Provide the [x, y] coordinate of the cell's center where the given text is located.  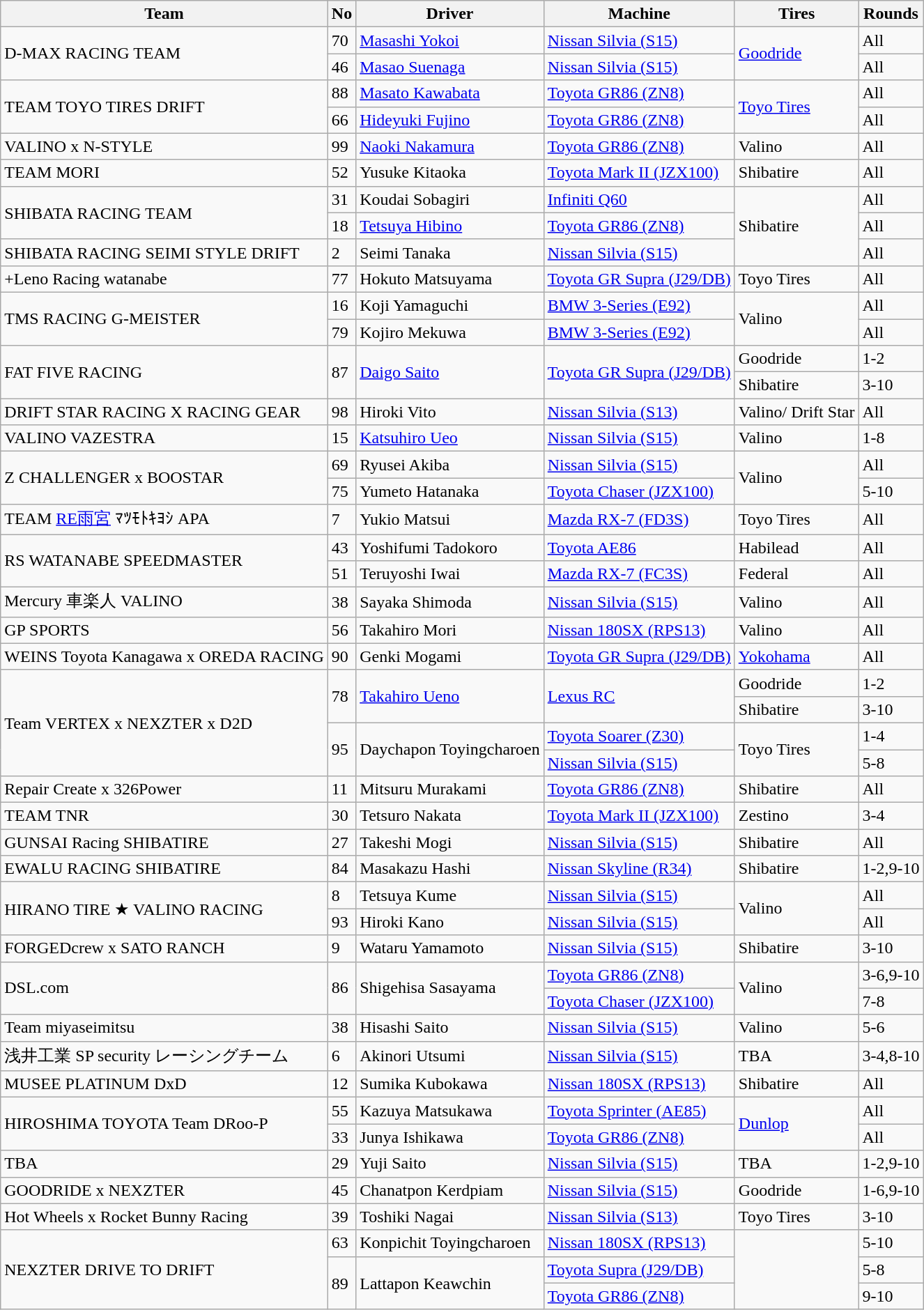
Rounds [891, 14]
29 [341, 1164]
2 [341, 252]
31 [341, 199]
Wataru Yamamoto [450, 948]
79 [341, 332]
7 [341, 520]
93 [341, 922]
98 [341, 412]
HIRANO TIRE ★ VALINO RACING [164, 909]
12 [341, 1084]
Hideyuki Fujino [450, 120]
Daychapon Toyingcharoen [450, 749]
Koji Yamaguchi [450, 305]
Machine [639, 14]
TEAM TOYO TIRES DRIFT [164, 107]
Konpichit Toyingcharoen [450, 1243]
TEAM RE雨宮 ﾏﾂﾓﾄｷﾖｼ APA [164, 520]
Masao Suenaga [450, 67]
VALINO VAZESTRA [164, 438]
Takahiro Mori [450, 630]
Yusuke Kitaoka [450, 173]
Team VERTEX x NEXZTER x D2D [164, 723]
Zestino [796, 816]
43 [341, 547]
27 [341, 842]
Habilead [796, 547]
Junya Ishikawa [450, 1137]
Yumeto Hatanaka [450, 491]
Dunlop [796, 1124]
63 [341, 1243]
Naoki Nakamura [450, 146]
33 [341, 1137]
3-4 [891, 816]
39 [341, 1217]
Katsuhiro Ueo [450, 438]
Yoshifumi Tadokoro [450, 547]
GOODRIDE x NEXZTER [164, 1190]
Team [164, 14]
Mazda RX-7 (FD3S) [639, 520]
9 [341, 948]
WEINS Toyota Kanagawa x OREDA RACING [164, 656]
3-4,8-10 [891, 1056]
Driver [450, 14]
66 [341, 120]
30 [341, 816]
Takeshi Mogi [450, 842]
55 [341, 1111]
86 [341, 988]
HIROSHIMA TOYOTA Team DRoo-P [164, 1124]
70 [341, 40]
GP SPORTS [164, 630]
84 [341, 869]
Toshiki Nagai [450, 1217]
88 [341, 93]
Yuji Saito [450, 1164]
Hisashi Saito [450, 1028]
TMS RACING G-MEISTER [164, 318]
1-8 [891, 438]
Toyota Soarer (Z30) [639, 736]
Mitsuru Murakami [450, 789]
MUSEE PLATINUM DxD [164, 1084]
6 [341, 1056]
78 [341, 696]
8 [341, 895]
1-4 [891, 736]
1-6,9-10 [891, 1190]
Mercury 車楽人 VALINO [164, 602]
52 [341, 173]
Hokuto Matsuyama [450, 279]
Tetsuya Kume [450, 895]
Akinori Utsumi [450, 1056]
GUNSAI Racing SHIBATIRE [164, 842]
Kojiro Mekuwa [450, 332]
NEXZTER DRIVE TO DRIFT [164, 1270]
Koudai Sobagiri [450, 199]
TEAM MORI [164, 173]
SHIBATA RACING SEIMI STYLE DRIFT [164, 252]
Teruyoshi Iwai [450, 574]
95 [341, 749]
51 [341, 574]
56 [341, 630]
11 [341, 789]
Toyota AE86 [639, 547]
FAT FIVE RACING [164, 372]
Repair Create x 326Power [164, 789]
87 [341, 372]
No [341, 14]
7-8 [891, 1001]
Infiniti Q60 [639, 199]
RS WATANABE SPEEDMASTER [164, 560]
75 [341, 491]
Seimi Tanaka [450, 252]
DRIFT STAR RACING X RACING GEAR [164, 412]
45 [341, 1190]
Nissan Skyline (R34) [639, 869]
Genki Mogami [450, 656]
EWALU RACING SHIBATIRE [164, 869]
Masakazu Hashi [450, 869]
+Leno Racing watanabe [164, 279]
89 [341, 1283]
SHIBATA RACING TEAM [164, 213]
77 [341, 279]
TEAM TNR [164, 816]
Takahiro Ueno [450, 696]
Yokohama [796, 656]
Hiroki Kano [450, 922]
Mazda RX-7 (FC3S) [639, 574]
Toyota Supra (J29/DB) [639, 1270]
18 [341, 226]
Masashi Yokoi [450, 40]
9-10 [891, 1296]
浅井工業 SP security レーシングチーム [164, 1056]
FORGEDcrew x SATO RANCH [164, 948]
Lexus RC [639, 696]
90 [341, 656]
46 [341, 67]
Shigehisa Sasayama [450, 988]
Federal [796, 574]
Tetsuya Hibino [450, 226]
5-6 [891, 1028]
Z CHALLENGER x BOOSTAR [164, 478]
Toyota Sprinter (AE85) [639, 1111]
3-6,9-10 [891, 975]
Valino/ Drift Star [796, 412]
Tetsuro Nakata [450, 816]
Tires [796, 14]
69 [341, 465]
Ryusei Akiba [450, 465]
Hot Wheels x Rocket Bunny Racing [164, 1217]
Team miyaseimitsu [164, 1028]
Lattapon Keawchin [450, 1283]
Hiroki Vito [450, 412]
15 [341, 438]
Yukio Matsui [450, 520]
Sayaka Shimoda [450, 602]
Kazuya Matsukawa [450, 1111]
99 [341, 146]
DSL.com [164, 988]
Masato Kawabata [450, 93]
Sumika Kubokawa [450, 1084]
Chanatpon Kerdpiam [450, 1190]
VALINO x N-STYLE [164, 146]
Daigo Saito [450, 372]
16 [341, 305]
D-MAX RACING TEAM [164, 54]
